Find where the given text appears and provide that cell's center as [X, Y] coordinate. 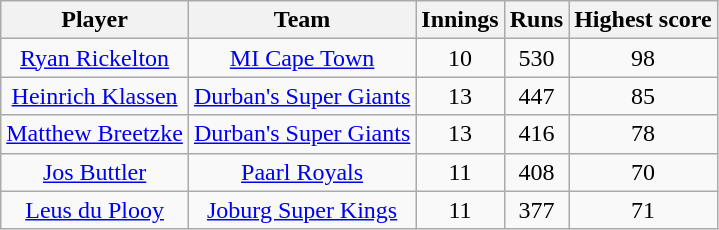
Paarl Royals [302, 172]
Heinrich Klassen [95, 96]
Runs [536, 20]
377 [536, 210]
416 [536, 134]
Jos Buttler [95, 172]
408 [536, 172]
Joburg Super Kings [302, 210]
Leus du Plooy [95, 210]
530 [536, 58]
10 [460, 58]
98 [644, 58]
MI Cape Town [302, 58]
Highest score [644, 20]
Innings [460, 20]
Team [302, 20]
Matthew Breetzke [95, 134]
447 [536, 96]
71 [644, 210]
Ryan Rickelton [95, 58]
85 [644, 96]
78 [644, 134]
70 [644, 172]
Player [95, 20]
